Detect which cell encompasses the target text, then output its (x, y) center coordinate. 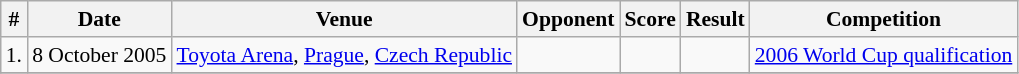
Date (99, 19)
1. (14, 55)
Toyota Arena, Prague, Czech Republic (344, 55)
Result (716, 19)
8 October 2005 (99, 55)
2006 World Cup qualification (884, 55)
Venue (344, 19)
Competition (884, 19)
Opponent (568, 19)
# (14, 19)
Score (650, 19)
